Identify which cell holds the provided text, then report its [x, y] central coordinate. 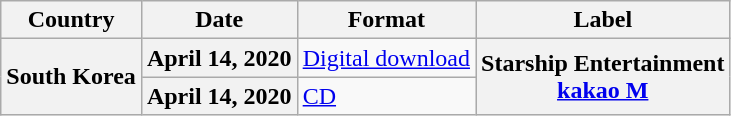
Starship Entertainmentkakao M [603, 77]
Country [72, 20]
CD [386, 96]
Format [386, 20]
Date [219, 20]
South Korea [72, 77]
Label [603, 20]
Digital download [386, 58]
